Return (X, Y) of the center of cell containing provided text 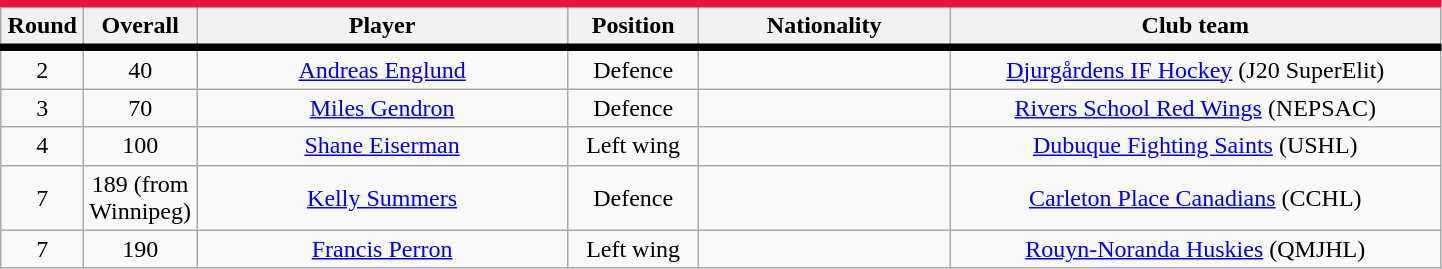
Shane Eiserman (382, 146)
Francis Perron (382, 249)
Kelly Summers (382, 198)
Andreas Englund (382, 68)
Carleton Place Canadians (CCHL) (1196, 198)
190 (140, 249)
Rouyn-Noranda Huskies (QMJHL) (1196, 249)
Miles Gendron (382, 108)
Position (634, 26)
40 (140, 68)
70 (140, 108)
2 (42, 68)
4 (42, 146)
Djurgårdens IF Hockey (J20 SuperElit) (1196, 68)
3 (42, 108)
189 (from Winnipeg) (140, 198)
100 (140, 146)
Dubuque Fighting Saints (USHL) (1196, 146)
Club team (1196, 26)
Overall (140, 26)
Rivers School Red Wings (NEPSAC) (1196, 108)
Nationality (824, 26)
Round (42, 26)
Player (382, 26)
